Capture the cell that displays the provided text and extract its (x, y) central coordinate. 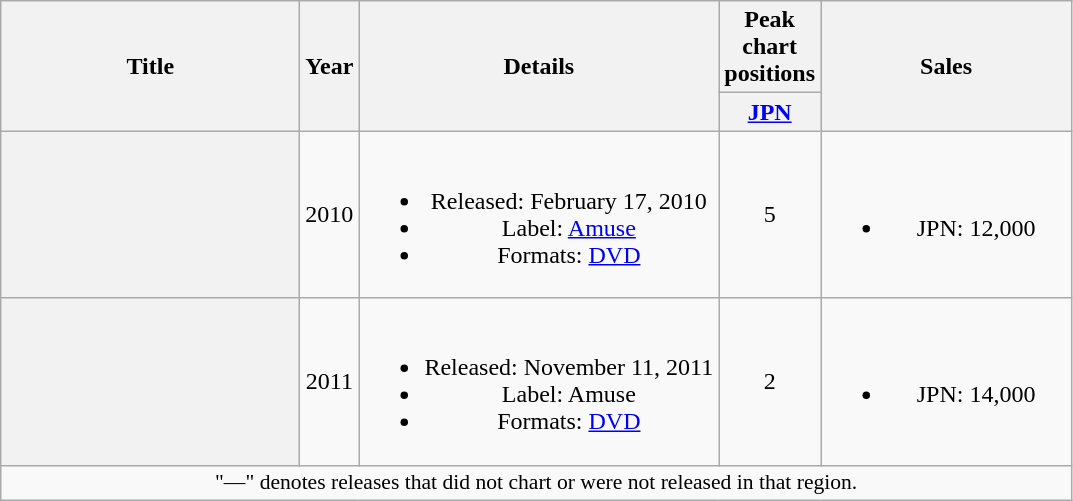
5 (770, 214)
Sales (946, 66)
2 (770, 382)
2010 (330, 214)
"—" denotes releases that did not chart or were not released in that region. (536, 483)
Released: November 11, 2011Label: AmuseFormats: DVD (539, 382)
Year (330, 66)
Details (539, 66)
Title (150, 66)
Peak chart positions (770, 47)
JPN: 14,000 (946, 382)
JPN: 12,000 (946, 214)
Released: February 17, 2010Label: AmuseFormats: DVD (539, 214)
2011 (330, 382)
JPN (770, 112)
